Output the (x, y) coordinate of the center of the cell containing the given text.  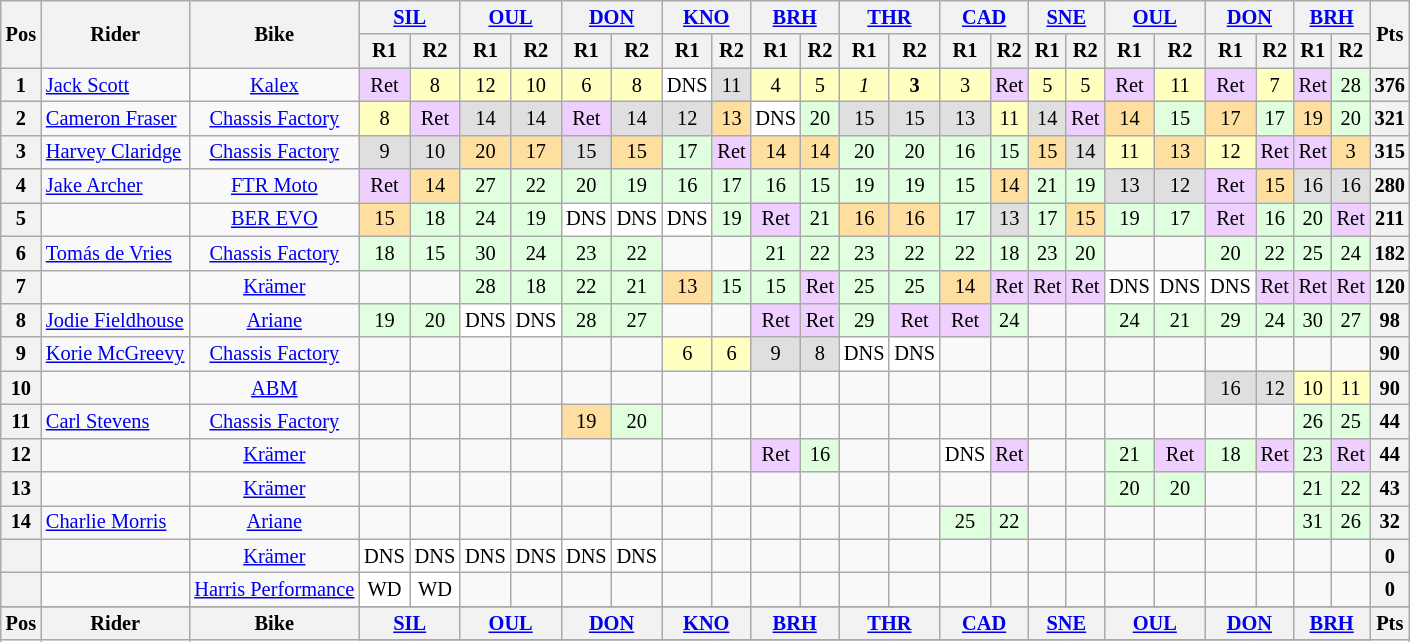
Carl Stevens (115, 421)
Kalex (274, 85)
FTR Moto (274, 186)
2 (21, 118)
98 (1390, 320)
ABM (274, 388)
Korie McGreevy (115, 354)
120 (1390, 287)
211 (1390, 219)
315 (1390, 152)
31 (1313, 522)
Cameron Fraser (115, 118)
Harvey Claridge (115, 152)
Tomás de Vries (115, 253)
Jake Archer (115, 186)
182 (1390, 253)
280 (1390, 186)
BER EVO (274, 219)
43 (1390, 489)
376 (1390, 85)
Charlie Morris (115, 522)
Harris Performance (274, 589)
Jack Scott (115, 85)
321 (1390, 118)
Jodie Fieldhouse (115, 320)
32 (1390, 522)
